Determine the (x, y) coordinate at the center of the cell enclosing the given text.  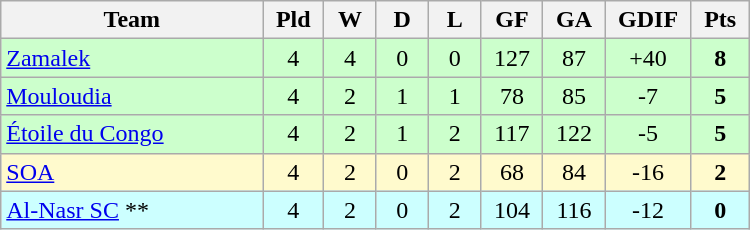
68 (512, 172)
SOA (132, 172)
-7 (648, 96)
85 (574, 96)
L (454, 20)
87 (574, 58)
122 (574, 134)
127 (512, 58)
Team (132, 20)
Mouloudia (132, 96)
-16 (648, 172)
+40 (648, 58)
GA (574, 20)
W (350, 20)
116 (574, 210)
Zamalek (132, 58)
-12 (648, 210)
D (402, 20)
GF (512, 20)
104 (512, 210)
78 (512, 96)
-5 (648, 134)
8 (720, 58)
Étoile du Congo (132, 134)
Pld (294, 20)
Al-Nasr SC ** (132, 210)
117 (512, 134)
84 (574, 172)
GDIF (648, 20)
Pts (720, 20)
